Detect which cell encompasses the target text, then output its [X, Y] center coordinate. 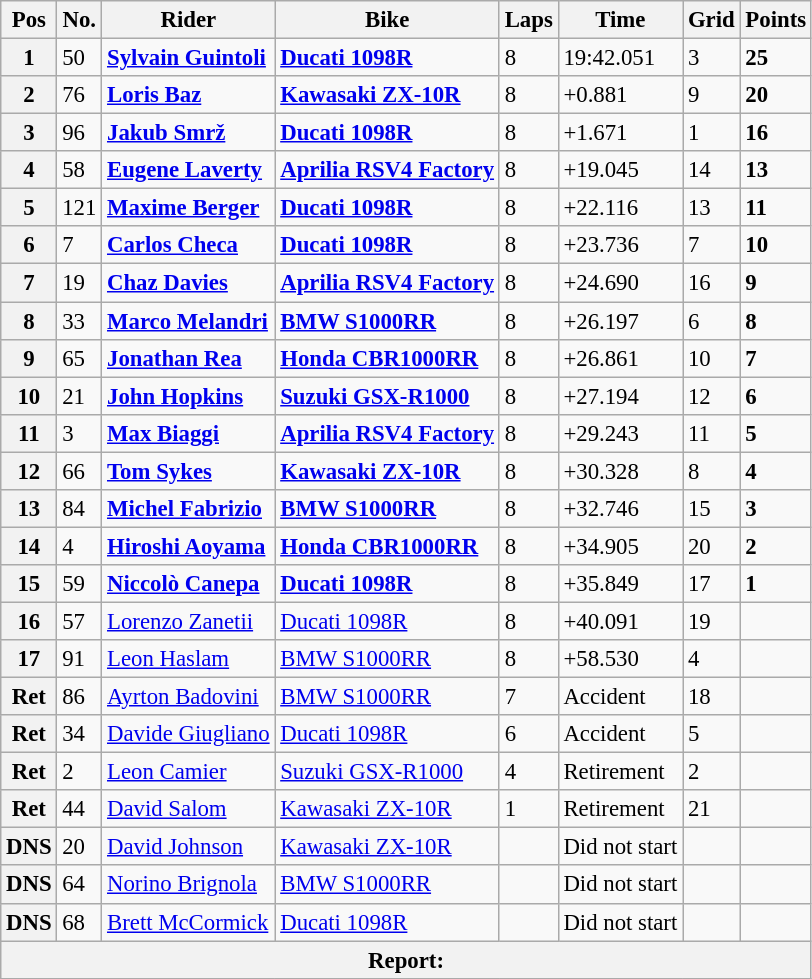
58 [80, 170]
34 [80, 734]
Davide Giugliano [188, 734]
Niccolò Canepa [188, 584]
Eugene Laverty [188, 170]
+24.690 [620, 283]
57 [80, 621]
+26.197 [620, 321]
44 [80, 809]
Ayrton Badovini [188, 697]
68 [80, 922]
65 [80, 358]
Laps [528, 20]
Marco Melandri [188, 321]
Norino Brignola [188, 885]
No. [80, 20]
Maxime Berger [188, 208]
+23.736 [620, 245]
Jakub Smrž [188, 133]
33 [80, 321]
64 [80, 885]
John Hopkins [188, 396]
84 [80, 509]
Carlos Checa [188, 245]
+30.328 [620, 471]
+40.091 [620, 621]
+58.530 [620, 659]
25 [776, 58]
Bike [387, 20]
91 [80, 659]
Leon Haslam [188, 659]
Loris Baz [188, 95]
+1.671 [620, 133]
Rider [188, 20]
50 [80, 58]
66 [80, 471]
Lorenzo Zanetii [188, 621]
+22.116 [620, 208]
+26.861 [620, 358]
Grid [712, 20]
David Johnson [188, 847]
David Salom [188, 809]
Time [620, 20]
86 [80, 697]
Tom Sykes [188, 471]
Michel Fabrizio [188, 509]
96 [80, 133]
Chaz Davies [188, 283]
Points [776, 20]
Report: [406, 960]
Brett McCormick [188, 922]
19:42.051 [620, 58]
+35.849 [620, 584]
+0.881 [620, 95]
Max Biaggi [188, 433]
76 [80, 95]
+19.045 [620, 170]
+34.905 [620, 546]
121 [80, 208]
Hiroshi Aoyama [188, 546]
+32.746 [620, 509]
59 [80, 584]
+29.243 [620, 433]
Pos [29, 20]
Jonathan Rea [188, 358]
18 [712, 697]
Sylvain Guintoli [188, 58]
+27.194 [620, 396]
Leon Camier [188, 772]
